Return the [X, Y] coordinate for the center point of the cell that contains the specified text.  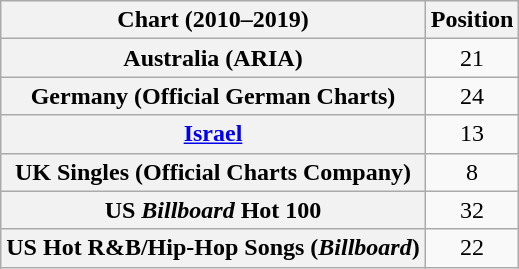
24 [472, 96]
Israel [213, 134]
13 [472, 134]
22 [472, 248]
US Billboard Hot 100 [213, 210]
8 [472, 172]
Germany (Official German Charts) [213, 96]
21 [472, 58]
Chart (2010–2019) [213, 20]
32 [472, 210]
US Hot R&B/Hip-Hop Songs (Billboard) [213, 248]
Position [472, 20]
Australia (ARIA) [213, 58]
UK Singles (Official Charts Company) [213, 172]
